Search for the cell housing the specified text and yield its (x, y) center coordinate. 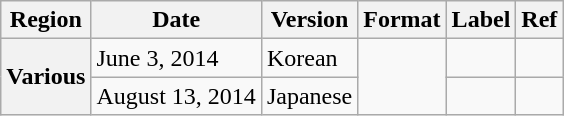
Japanese (309, 96)
Label (481, 20)
June 3, 2014 (176, 58)
Various (46, 77)
Format (402, 20)
Korean (309, 58)
August 13, 2014 (176, 96)
Date (176, 20)
Version (309, 20)
Region (46, 20)
Ref (540, 20)
